Search for the cell housing the specified text and yield its [x, y] center coordinate. 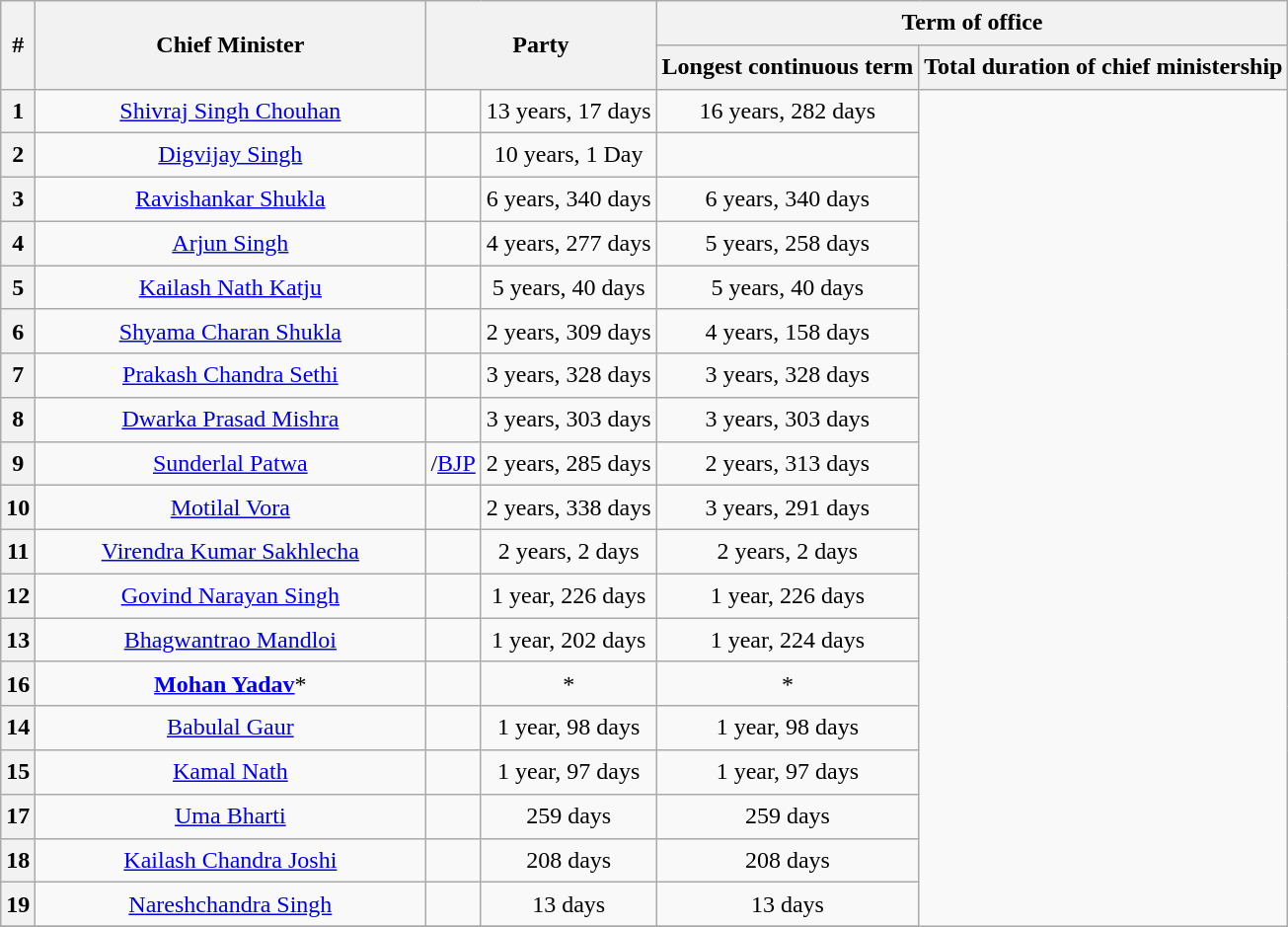
10 [18, 507]
4 years, 158 days [788, 332]
Shyama Charan Shukla [231, 332]
4 [18, 243]
Nareshchandra Singh [231, 904]
1 year, 224 days [788, 640]
11 [18, 553]
16 years, 282 days [788, 111]
Motilal Vora [231, 507]
13 years, 17 days [568, 111]
Bhagwantrao Mandloi [231, 640]
2 years, 309 days [568, 332]
Govind Narayan Singh [231, 596]
Kailash Chandra Joshi [231, 861]
Total duration of chief ministership [1103, 67]
2 years, 285 days [568, 464]
10 years, 1 Day [568, 156]
Virendra Kumar Sakhlecha [231, 553]
9 [18, 464]
1 [18, 111]
16 [18, 683]
2 years, 338 days [568, 507]
Party [541, 45]
17 [18, 815]
Kamal Nath [231, 772]
Longest continuous term [788, 67]
8 [18, 421]
4 years, 277 days [568, 243]
Term of office [972, 24]
2 [18, 156]
Mohan Yadav* [231, 683]
Babulal Gaur [231, 729]
3 [18, 199]
3 years, 291 days [788, 507]
# [18, 45]
5 years, 258 days [788, 243]
Kailash Nath Katju [231, 288]
Sunderlal Patwa [231, 464]
1 year, 202 days [568, 640]
Uma Bharti [231, 815]
19 [18, 904]
15 [18, 772]
Ravishankar Shukla [231, 199]
Prakash Chandra Sethi [231, 375]
12 [18, 596]
18 [18, 861]
5 [18, 288]
Shivraj Singh Chouhan [231, 111]
Dwarka Prasad Mishra [231, 421]
13 [18, 640]
Arjun Singh [231, 243]
6 [18, 332]
Chief Minister [231, 45]
14 [18, 729]
7 [18, 375]
Digvijay Singh [231, 156]
/BJP [453, 464]
2 years, 313 days [788, 464]
